Extract the [X, Y] coordinate from the center of the cell holding the provided text.  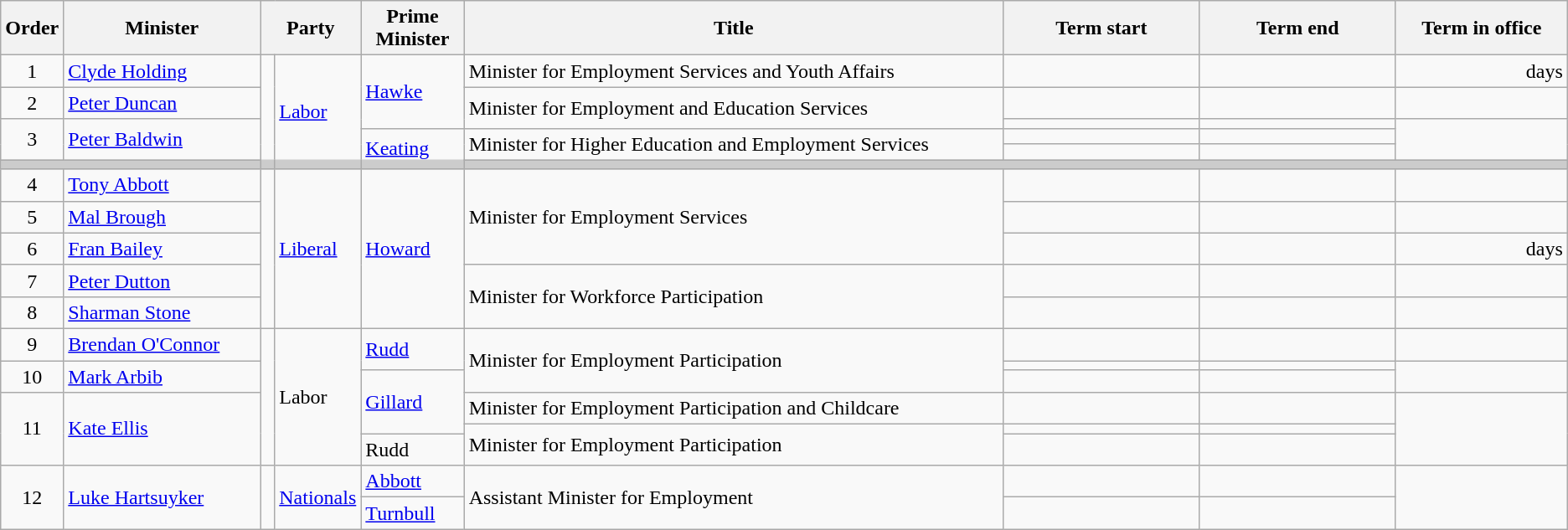
10 [32, 376]
4 [32, 185]
Minister for Employment and Education Services [734, 107]
Keating [412, 149]
Brendan O'Connor [162, 344]
Hawke [412, 92]
11 [32, 429]
Nationals [318, 497]
Minister for Employment Services [734, 217]
Clyde Holding [162, 71]
Peter Baldwin [162, 139]
Kate Ellis [162, 429]
Fran Bailey [162, 249]
8 [32, 312]
Term in office [1481, 28]
2 [32, 103]
Abbott [412, 481]
12 [32, 497]
Term start [1101, 28]
6 [32, 249]
Peter Dutton [162, 280]
Luke Hartsuyker [162, 497]
Sharman Stone [162, 312]
Mal Brough [162, 217]
Title [734, 28]
Order [32, 28]
Liberal [318, 249]
Mark Arbib [162, 376]
Minister [162, 28]
Minister for Employment Services and Youth Affairs [734, 71]
Minister for Higher Education and Employment Services [734, 144]
9 [32, 344]
Turnbull [412, 513]
Tony Abbott [162, 185]
7 [32, 280]
Gillard [412, 402]
Howard [412, 249]
Assistant Minister for Employment [734, 497]
Prime Minister [412, 28]
Minister for Employment Participation and Childcare [734, 409]
Minister for Workforce Participation [734, 296]
1 [32, 71]
Party [311, 28]
5 [32, 217]
3 [32, 139]
Term end [1297, 28]
Peter Duncan [162, 103]
